For the text-containing cell, return its midpoint in (x, y) coordinate format. 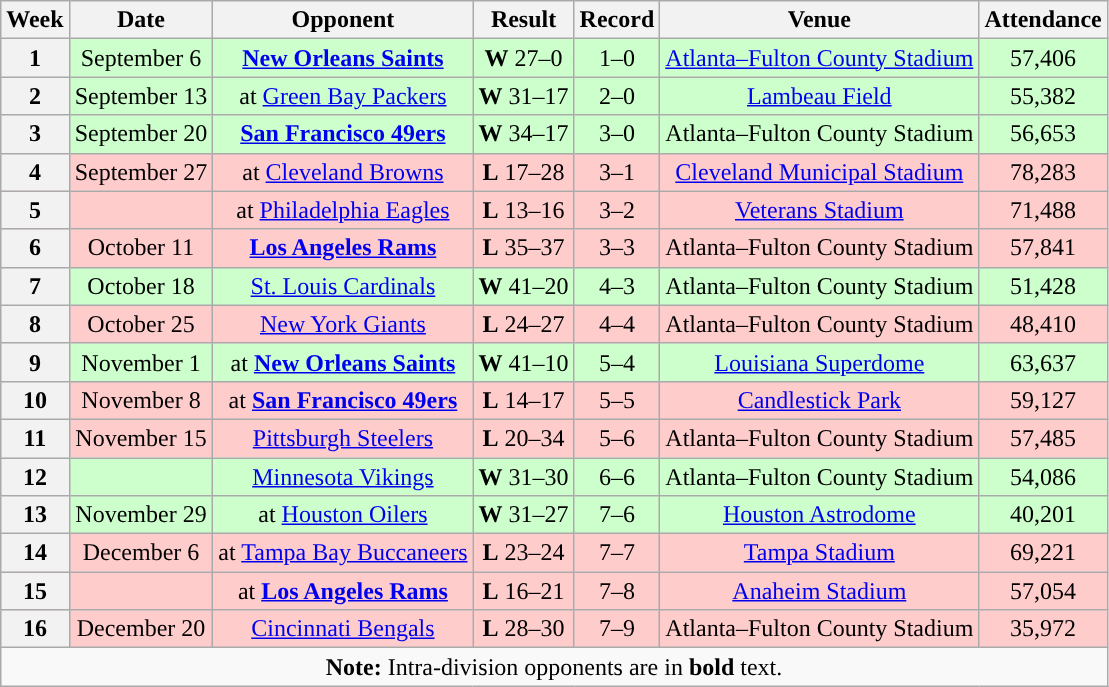
September 20 (141, 134)
6 (35, 248)
W 27–0 (524, 58)
November 1 (141, 362)
4–3 (617, 286)
at Tampa Bay Buccaneers (343, 553)
Attendance (1043, 20)
September 27 (141, 172)
56,653 (1043, 134)
2–0 (617, 96)
3–1 (617, 172)
7–7 (617, 553)
Opponent (343, 20)
4 (35, 172)
1–0 (617, 58)
63,637 (1043, 362)
Week (35, 20)
W 41–20 (524, 286)
at San Francisco 49ers (343, 400)
October 11 (141, 248)
54,086 (1043, 477)
7–6 (617, 515)
Candlestick Park (820, 400)
L 14–17 (524, 400)
Pittsburgh Steelers (343, 438)
57,054 (1043, 591)
St. Louis Cardinals (343, 286)
L 35–37 (524, 248)
5–5 (617, 400)
3 (35, 134)
7–8 (617, 591)
7 (35, 286)
57,485 (1043, 438)
14 (35, 553)
November 8 (141, 400)
Venue (820, 20)
Houston Astrodome (820, 515)
W 41–10 (524, 362)
Cincinnati Bengals (343, 629)
10 (35, 400)
Lambeau Field (820, 96)
W 31–17 (524, 96)
Veterans Stadium (820, 210)
5–6 (617, 438)
35,972 (1043, 629)
November 29 (141, 515)
15 (35, 591)
Tampa Stadium (820, 553)
L 17–28 (524, 172)
September 13 (141, 96)
1 (35, 58)
December 20 (141, 629)
Result (524, 20)
at Los Angeles Rams (343, 591)
at New Orleans Saints (343, 362)
12 (35, 477)
3–3 (617, 248)
78,283 (1043, 172)
L 16–21 (524, 591)
Record (617, 20)
11 (35, 438)
Note: Intra-division opponents are in bold text. (554, 667)
51,428 (1043, 286)
4–4 (617, 324)
L 13–16 (524, 210)
55,382 (1043, 96)
November 15 (141, 438)
Minnesota Vikings (343, 477)
September 6 (141, 58)
at Green Bay Packers (343, 96)
16 (35, 629)
Date (141, 20)
69,221 (1043, 553)
W 31–30 (524, 477)
57,406 (1043, 58)
8 (35, 324)
13 (35, 515)
48,410 (1043, 324)
5 (35, 210)
5–4 (617, 362)
Louisiana Superdome (820, 362)
57,841 (1043, 248)
L 23–24 (524, 553)
W 34–17 (524, 134)
October 18 (141, 286)
3–2 (617, 210)
W 31–27 (524, 515)
40,201 (1043, 515)
3–0 (617, 134)
at Cleveland Browns (343, 172)
Anaheim Stadium (820, 591)
L 20–34 (524, 438)
at Philadelphia Eagles (343, 210)
2 (35, 96)
New Orleans Saints (343, 58)
L 24–27 (524, 324)
at Houston Oilers (343, 515)
Cleveland Municipal Stadium (820, 172)
59,127 (1043, 400)
Los Angeles Rams (343, 248)
71,488 (1043, 210)
New York Giants (343, 324)
San Francisco 49ers (343, 134)
6–6 (617, 477)
7–9 (617, 629)
December 6 (141, 553)
L 28–30 (524, 629)
October 25 (141, 324)
9 (35, 362)
